Capture the cell that displays the provided text and extract its [x, y] central coordinate. 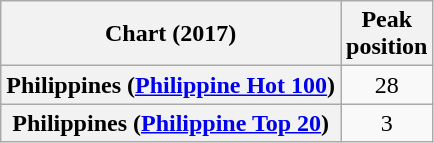
28 [387, 85]
Peak position [387, 34]
Philippines (Philippine Hot 100) [171, 85]
Philippines (Philippine Top 20) [171, 123]
Chart (2017) [171, 34]
3 [387, 123]
